Extract the (x, y) coordinate from the center of the cell holding the provided text.  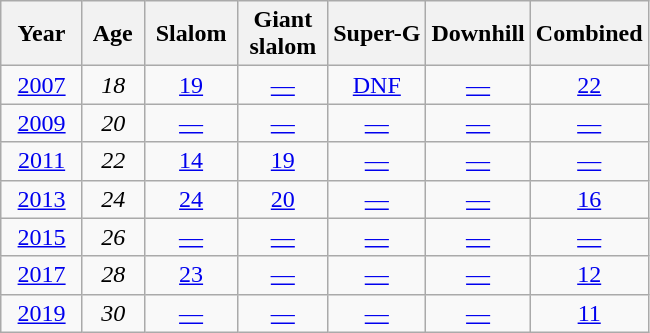
Giant slalom (283, 34)
2011 (42, 161)
16 (589, 199)
2009 (42, 123)
2007 (42, 85)
14 (191, 161)
Year (42, 34)
DNF (377, 85)
Downhill (478, 34)
Slalom (191, 34)
28 (113, 275)
11 (589, 313)
2017 (42, 275)
23 (191, 275)
Super-G (377, 34)
2013 (42, 199)
26 (113, 237)
2015 (42, 237)
18 (113, 85)
12 (589, 275)
30 (113, 313)
2019 (42, 313)
Combined (589, 34)
Age (113, 34)
